Provide the [X, Y] coordinate of the cell's center where the given text is located.  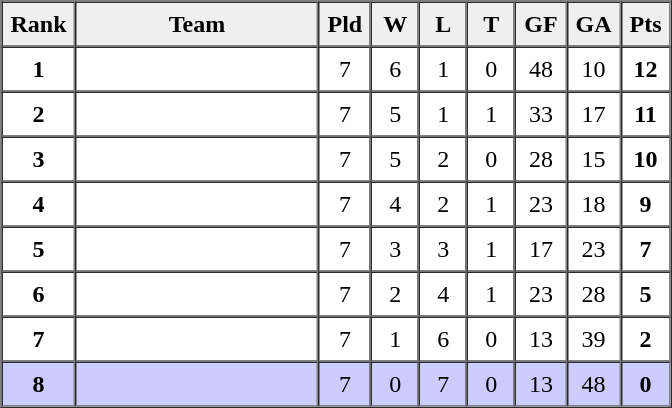
9 [646, 204]
8 [39, 384]
39 [594, 338]
Pld [346, 24]
12 [646, 68]
11 [646, 114]
Pts [646, 24]
Rank [39, 24]
GF [540, 24]
L [443, 24]
Team [198, 24]
33 [540, 114]
GA [594, 24]
18 [594, 204]
T [491, 24]
W [395, 24]
15 [594, 158]
